Output the (x, y) coordinate of the center of the cell containing the given text.  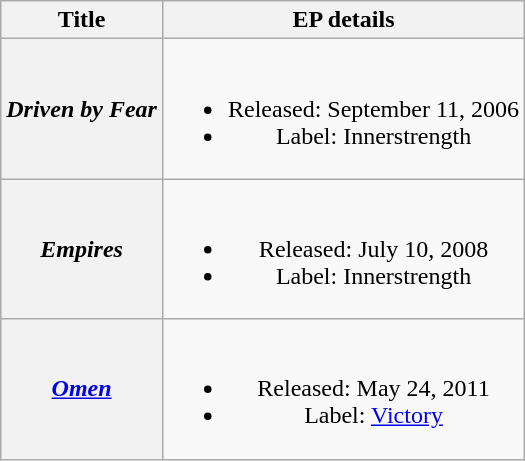
Driven by Fear (82, 109)
Title (82, 20)
EP details (343, 20)
Released: July 10, 2008Label: Innerstrength (343, 249)
Omen (82, 389)
Released: September 11, 2006Label: Innerstrength (343, 109)
Released: May 24, 2011Label: Victory (343, 389)
Empires (82, 249)
